Search for the cell housing the specified text and yield its (x, y) center coordinate. 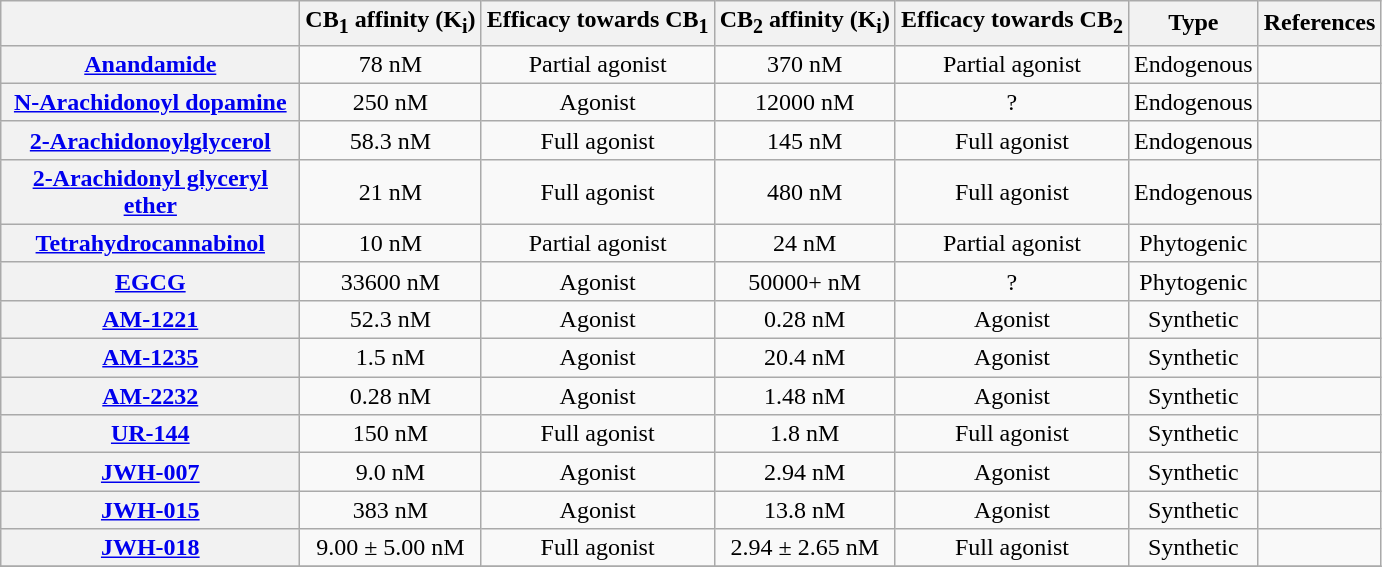
24 nM (804, 243)
370 nM (804, 64)
Efficacy towards CB2 (1012, 23)
52.3 nM (390, 319)
UR-144 (150, 434)
250 nM (390, 102)
12000 nM (804, 102)
Anandamide (150, 64)
AM-2232 (150, 396)
2.94 nM (804, 472)
10 nM (390, 243)
JWH-018 (150, 548)
N-Arachidonoyl dopamine (150, 102)
CB2 affinity (Ki) (804, 23)
58.3 nM (390, 140)
Tetrahydrocannabinol (150, 243)
1.8 nM (804, 434)
2.94 ± 2.65 nM (804, 548)
Type (1193, 23)
AM-1235 (150, 358)
9.0 nM (390, 472)
JWH-015 (150, 510)
EGCG (150, 281)
JWH-007 (150, 472)
References (1320, 23)
AM-1221 (150, 319)
2-Arachidonoylglycerol (150, 140)
150 nM (390, 434)
2-Arachidonyl glyceryl ether (150, 192)
21 nM (390, 192)
145 nM (804, 140)
Efficacy towards CB1 (598, 23)
33600 nM (390, 281)
383 nM (390, 510)
9.00 ± 5.00 nM (390, 548)
20.4 nM (804, 358)
13.8 nM (804, 510)
1.48 nM (804, 396)
50000+ nM (804, 281)
78 nM (390, 64)
1.5 nM (390, 358)
CB1 affinity (Ki) (390, 23)
480 nM (804, 192)
